Determine the [x, y] coordinate at the center of the cell enclosing the given text.  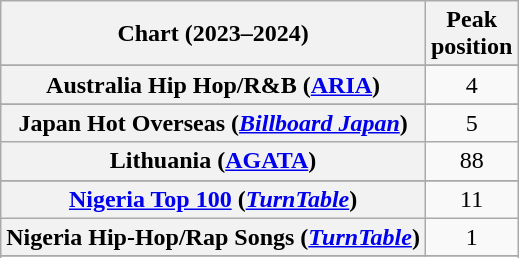
88 [471, 161]
Peakposition [471, 34]
Lithuania (AGATA) [214, 161]
Japan Hot Overseas (Billboard Japan) [214, 123]
11 [471, 199]
Nigeria Hip-Hop/Rap Songs (TurnTable) [214, 237]
4 [471, 85]
5 [471, 123]
Chart (2023–2024) [214, 34]
Nigeria Top 100 (TurnTable) [214, 199]
Australia Hip Hop/R&B (ARIA) [214, 85]
1 [471, 237]
